Detect which cell encompasses the target text, then output its (x, y) center coordinate. 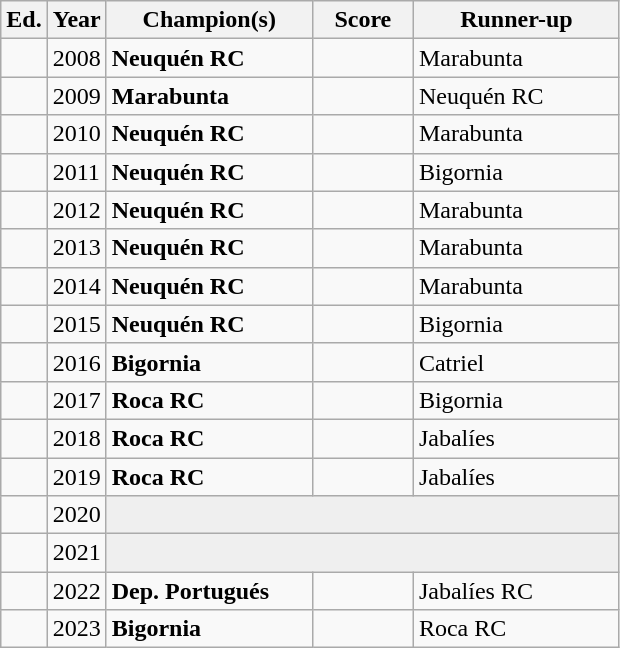
2017 (76, 400)
Score (362, 20)
2015 (76, 324)
2018 (76, 438)
2013 (76, 248)
Dep. Portugués (209, 591)
2010 (76, 134)
2023 (76, 629)
Jabalíes RC (516, 591)
Runner-up (516, 20)
2019 (76, 477)
2012 (76, 210)
2022 (76, 591)
2020 (76, 515)
Catriel (516, 362)
2014 (76, 286)
2009 (76, 96)
2011 (76, 172)
Ed. (24, 20)
2008 (76, 58)
2016 (76, 362)
Year (76, 20)
2021 (76, 553)
Champion(s) (209, 20)
